From the cell containing the given text, extract its center point as [x, y] coordinate. 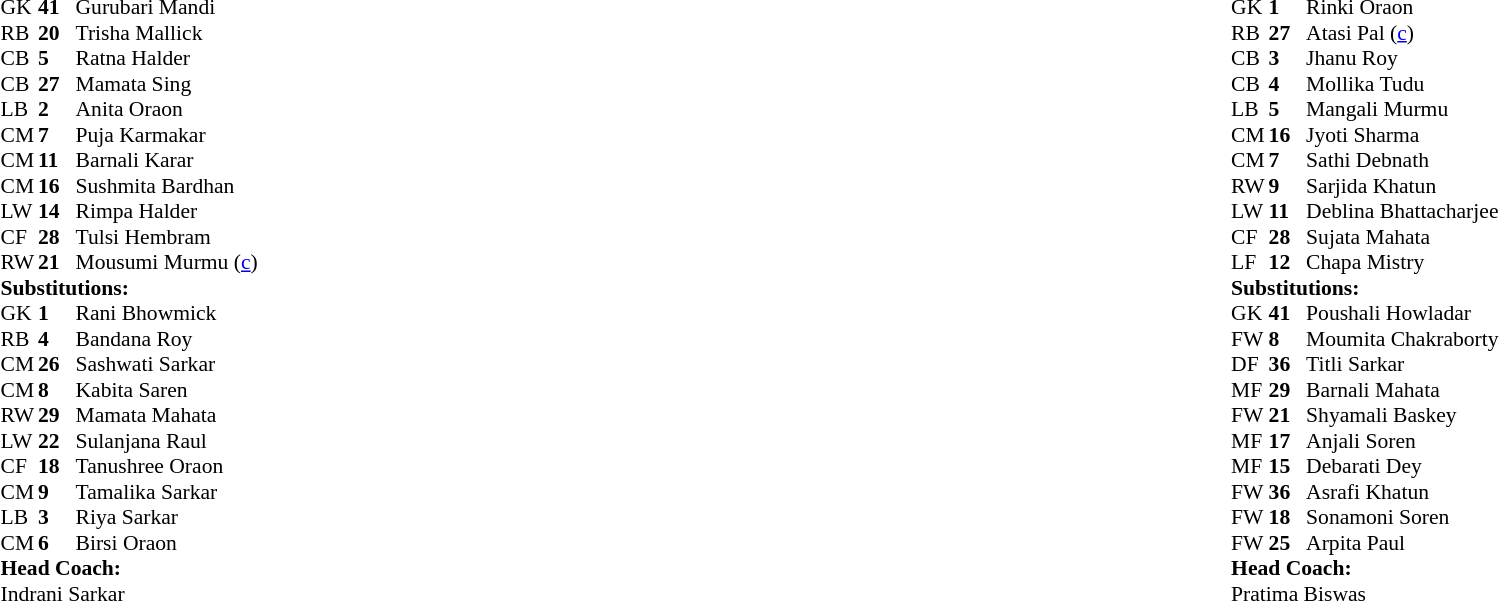
LF [1250, 263]
Poushali Howladar [1402, 313]
20 [57, 33]
Shyamali Baskey [1402, 415]
Mangali Murmu [1402, 109]
Sathi Debnath [1402, 161]
Chapa Mistry [1402, 263]
25 [1288, 543]
14 [57, 211]
Tulsi Hembram [167, 237]
Jyoti Sharma [1402, 135]
Debarati Dey [1402, 467]
Titli Sarkar [1402, 365]
26 [57, 365]
Trisha Mallick [167, 33]
Rimpa Halder [167, 211]
12 [1288, 263]
1 [57, 313]
15 [1288, 467]
Barnali Karar [167, 161]
Deblina Bhattacharjee [1402, 211]
Mamata Mahata [167, 415]
Sonamoni Soren [1402, 517]
Mollika Tudu [1402, 84]
Birsi Oraon [167, 543]
Sashwati Sarkar [167, 365]
Mamata Sing [167, 84]
Sushmita Bardhan [167, 186]
Rani Bhowmick [167, 313]
Sulanjana Raul [167, 441]
6 [57, 543]
41 [1288, 313]
Riya Sarkar [167, 517]
Mousumi Murmu (c) [167, 263]
Tamalika Sarkar [167, 492]
Sujata Mahata [1402, 237]
Anjali Soren [1402, 441]
Tanushree Oraon [167, 467]
Ratna Halder [167, 59]
Barnali Mahata [1402, 390]
Jhanu Roy [1402, 59]
17 [1288, 441]
Puja Karmakar [167, 135]
Kabita Saren [167, 390]
Bandana Roy [167, 339]
2 [57, 109]
Asrafi Khatun [1402, 492]
Atasi Pal (c) [1402, 33]
22 [57, 441]
Moumita Chakraborty [1402, 339]
Arpita Paul [1402, 543]
Anita Oraon [167, 109]
Sarjida Khatun [1402, 186]
DF [1250, 365]
